Identify which cell holds the provided text, then report its [x, y] central coordinate. 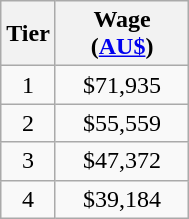
$47,372 [122, 161]
$55,559 [122, 123]
2 [28, 123]
$71,935 [122, 85]
1 [28, 85]
$39,184 [122, 199]
Wage (AU$) [122, 34]
3 [28, 161]
4 [28, 199]
Tier [28, 34]
